Extract the [x, y] coordinate from the center of the cell holding the provided text.  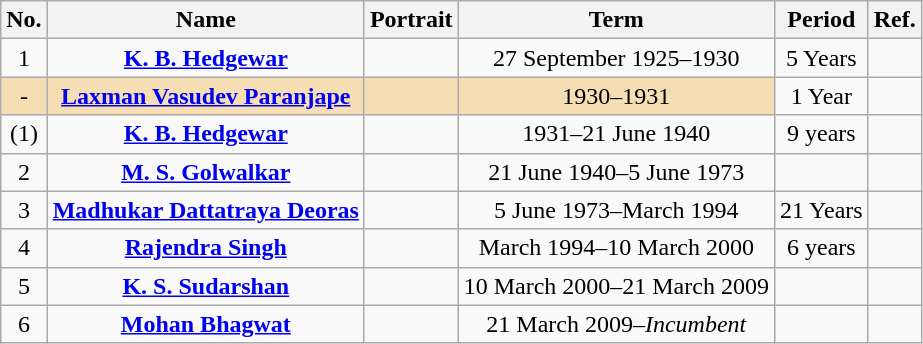
27 September 1925–1930 [616, 58]
M. S. Golwalkar [206, 172]
Portrait [411, 20]
21 Years [821, 210]
Term [616, 20]
2 [24, 172]
- [24, 96]
1930–1931 [616, 96]
Period [821, 20]
Mohan Bhagwat [206, 324]
5 [24, 286]
1 [24, 58]
1931–21 June 1940 [616, 134]
9 years [821, 134]
Ref. [894, 20]
Madhukar Dattatraya Deoras [206, 210]
March 1994–10 March 2000 [616, 248]
Name [206, 20]
21 March 2009–Incumbent [616, 324]
(1) [24, 134]
1 Year [821, 96]
K. S. Sudarshan [206, 286]
6 [24, 324]
Laxman Vasudev Paranjape [206, 96]
4 [24, 248]
3 [24, 210]
No. [24, 20]
6 years [821, 248]
5 Years [821, 58]
10 March 2000–21 March 2009 [616, 286]
Rajendra Singh [206, 248]
21 June 1940–5 June 1973 [616, 172]
5 June 1973–March 1994 [616, 210]
